Search for the cell housing the specified text and yield its [X, Y] center coordinate. 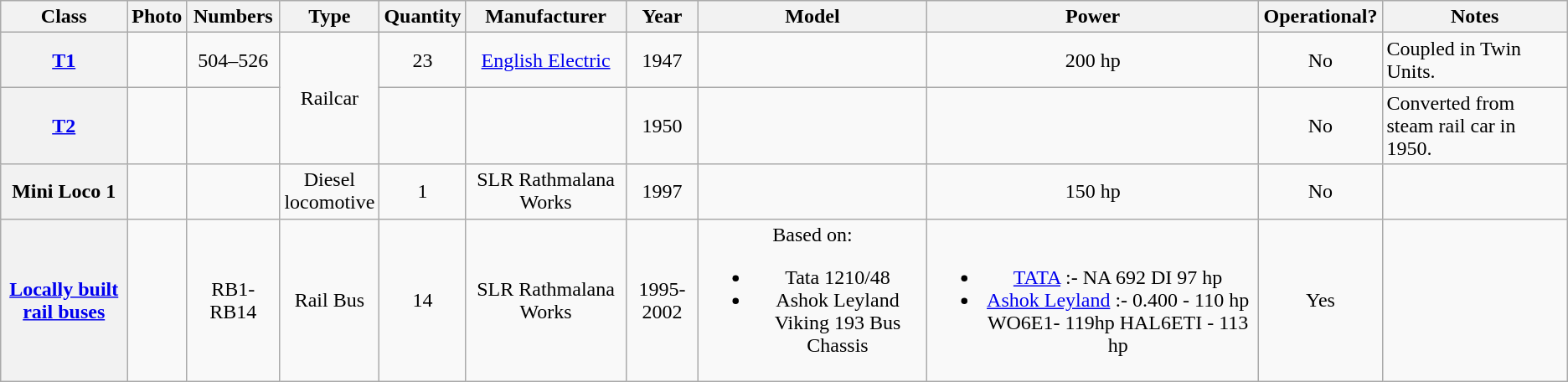
Mini Loco 1 [64, 191]
1 [422, 191]
Diesellocomotive [330, 191]
200 hp [1092, 60]
T2 [64, 126]
English Electric [546, 60]
14 [422, 300]
Quantity [422, 17]
Model [812, 17]
Numbers [233, 17]
RB1-RB14 [233, 300]
Rail Bus [330, 300]
Photo [157, 17]
Type [330, 17]
Year [662, 17]
Yes [1320, 300]
1995-2002 [662, 300]
Railcar [330, 99]
Manufacturer [546, 17]
23 [422, 60]
1997 [662, 191]
T1 [64, 60]
Converted from steam rail car in 1950. [1474, 126]
Power [1092, 17]
TATA :- NA 692 DI 97 hpAshok Leyland :- 0.400 - 110 hp WO6E1- 119hp HAL6ETI - 113 hp [1092, 300]
504–526 [233, 60]
150 hp [1092, 191]
Class [64, 17]
Notes [1474, 17]
Based on:Tata 1210/48Ashok Leyland Viking 193 Bus Chassis [812, 300]
Locally built rail buses [64, 300]
1947 [662, 60]
Operational? [1320, 17]
1950 [662, 126]
Coupled in Twin Units. [1474, 60]
